Scan for the cell matching the given text and deliver its [x, y] coordinate at center. 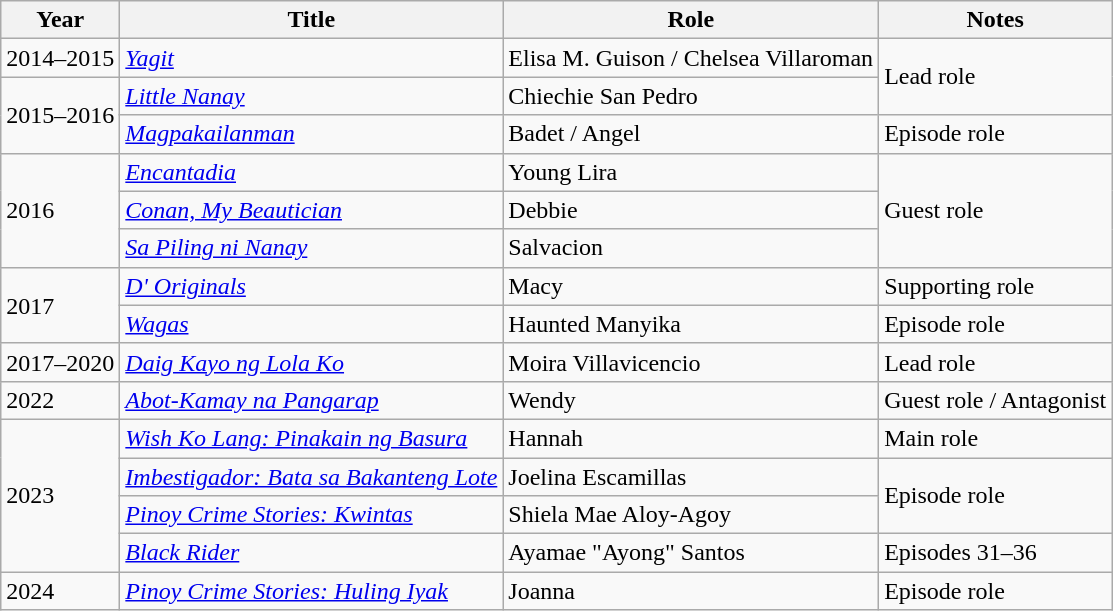
2015–2016 [60, 115]
2016 [60, 210]
Ayamae "Ayong" Santos [691, 553]
Joanna [691, 591]
Conan, My Beautician [312, 210]
Wish Ko Lang: Pinakain ng Basura [312, 438]
Yagit [312, 58]
Little Nanay [312, 96]
Pinoy Crime Stories: Huling Iyak [312, 591]
Episodes 31–36 [996, 553]
Guest role [996, 210]
Encantadia [312, 172]
Daig Kayo ng Lola Ko [312, 362]
2022 [60, 400]
Notes [996, 20]
Salvacion [691, 248]
Pinoy Crime Stories: Kwintas [312, 515]
Supporting role [996, 286]
Badet / Angel [691, 134]
2017–2020 [60, 362]
Sa Piling ni Nanay [312, 248]
Joelina Escamillas [691, 477]
2023 [60, 495]
Magpakailanman [312, 134]
D' Originals [312, 286]
Year [60, 20]
Chiechie San Pedro [691, 96]
Wagas [312, 324]
Haunted Manyika [691, 324]
Title [312, 20]
Role [691, 20]
2024 [60, 591]
Macy [691, 286]
Wendy [691, 400]
Black Rider [312, 553]
2017 [60, 305]
2014–2015 [60, 58]
Guest role / Antagonist [996, 400]
Young Lira [691, 172]
Shiela Mae Aloy-Agoy [691, 515]
Main role [996, 438]
Abot-Kamay na Pangarap [312, 400]
Hannah [691, 438]
Elisa M. Guison / Chelsea Villaroman [691, 58]
Moira Villavicencio [691, 362]
Imbestigador: Bata sa Bakanteng Lote [312, 477]
Debbie [691, 210]
